Return [x, y] of the center of cell containing provided text 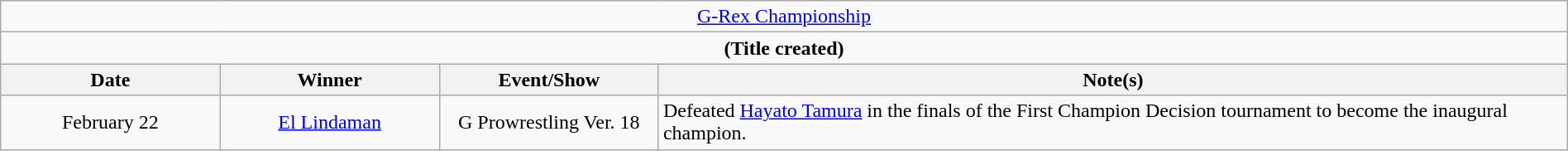
G-Rex Championship [784, 17]
February 22 [111, 123]
Defeated Hayato Tamura in the finals of the First Champion Decision tournament to become the inaugural champion. [1113, 123]
(Title created) [784, 48]
El Lindaman [329, 123]
Winner [329, 80]
G Prowrestling Ver. 18 [549, 123]
Event/Show [549, 80]
Date [111, 80]
Note(s) [1113, 80]
